Output the [x, y] coordinate of the center of the cell containing the given text.  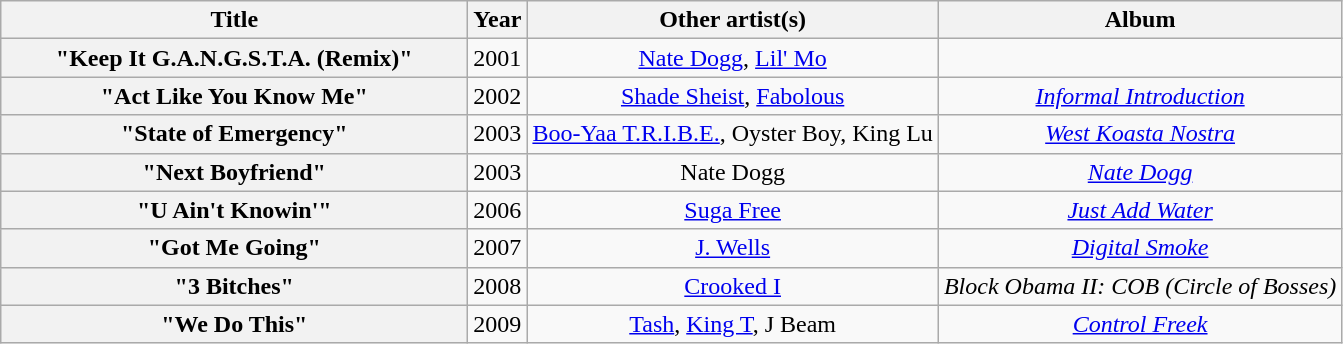
Other artist(s) [733, 20]
"Got Me Going" [234, 248]
Title [234, 20]
2009 [498, 324]
Crooked I [733, 286]
2007 [498, 248]
Album [1140, 20]
Block Obama II: COB (Circle of Bosses) [1140, 286]
Just Add Water [1140, 210]
2001 [498, 58]
"3 Bitches" [234, 286]
"We Do This" [234, 324]
Control Freek [1140, 324]
"State of Emergency" [234, 134]
J. Wells [733, 248]
2002 [498, 96]
2008 [498, 286]
"Next Boyfriend" [234, 172]
Tash, King T, J Beam [733, 324]
West Koasta Nostra [1140, 134]
Informal Introduction [1140, 96]
Year [498, 20]
"U Ain't Knowin'" [234, 210]
"Act Like You Know Me" [234, 96]
"Keep It G.A.N.G.S.T.A. (Remix)" [234, 58]
Shade Sheist, Fabolous [733, 96]
2006 [498, 210]
Digital Smoke [1140, 248]
Suga Free [733, 210]
Boo-Yaa T.R.I.B.E., Oyster Boy, King Lu [733, 134]
Nate Dogg, Lil' Mo [733, 58]
